Find where the given text appears and provide that cell's center as (x, y) coordinate. 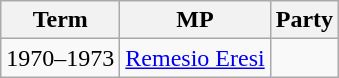
MP (195, 20)
1970–1973 (60, 58)
Remesio Eresi (195, 58)
Party (304, 20)
Term (60, 20)
